Return the (x, y) coordinate for the center point of the cell that contains the specified text.  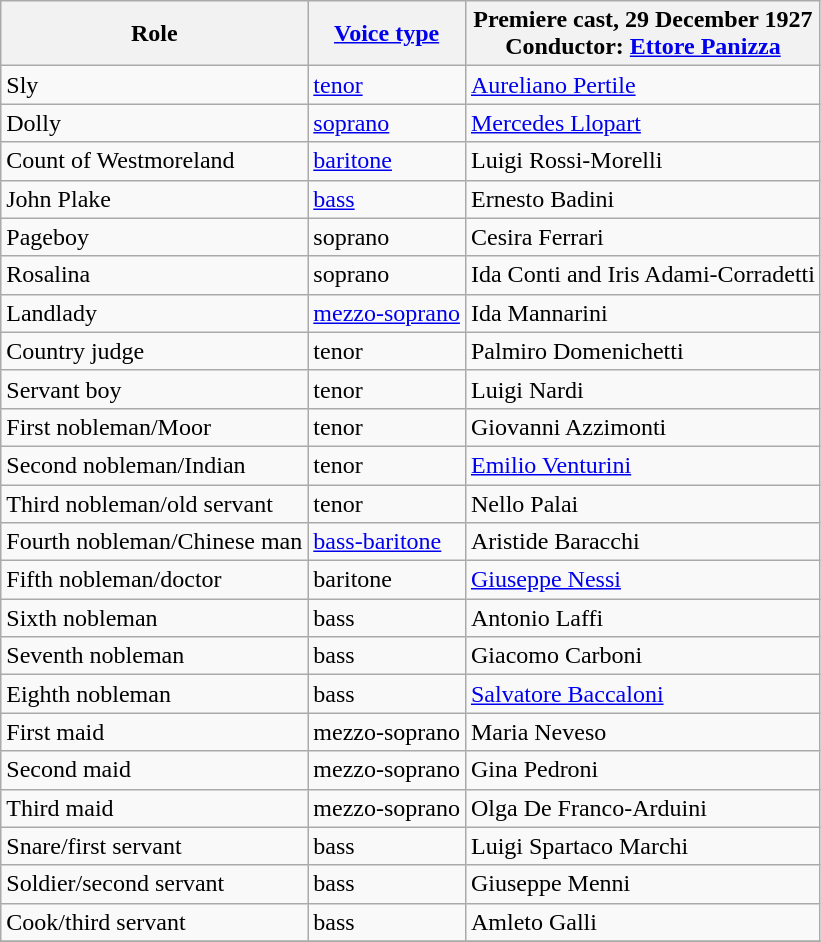
Giuseppe Menni (642, 884)
First nobleman/Moor (154, 427)
Dolly (154, 123)
Giacomo Carboni (642, 656)
Servant boy (154, 389)
Premiere cast, 29 December 1927Conductor: Ettore Panizza (642, 34)
Ernesto Badini (642, 199)
Second maid (154, 770)
Amleto Galli (642, 922)
Emilio Venturini (642, 465)
Fourth nobleman/Chinese man (154, 542)
Voice type (387, 34)
Gina Pedroni (642, 770)
Seventh nobleman (154, 656)
Luigi Spartaco Marchi (642, 846)
Ida Mannarini (642, 313)
Antonio Laffi (642, 618)
Landlady (154, 313)
Olga De Franco-Arduini (642, 808)
Cesira Ferrari (642, 237)
Aristide Baracchi (642, 542)
First maid (154, 732)
Snare/first servant (154, 846)
Giuseppe Nessi (642, 580)
Aureliano Pertile (642, 85)
Soldier/second servant (154, 884)
Second nobleman/Indian (154, 465)
Third nobleman/old servant (154, 503)
bass-baritone (387, 542)
Nello Palai (642, 503)
Fifth nobleman/doctor (154, 580)
Ida Conti and Iris Adami-Corradetti (642, 275)
Salvatore Baccaloni (642, 694)
Mercedes Llopart (642, 123)
Sixth nobleman (154, 618)
Rosalina (154, 275)
Third maid (154, 808)
Giovanni Azzimonti (642, 427)
Role (154, 34)
Palmiro Domenichetti (642, 351)
Eighth nobleman (154, 694)
Sly (154, 85)
Count of Westmoreland (154, 161)
Pageboy (154, 237)
Cook/third servant (154, 922)
Country judge (154, 351)
Luigi Rossi-Morelli (642, 161)
Maria Neveso (642, 732)
Luigi Nardi (642, 389)
John Plake (154, 199)
